Output the (x, y) coordinate of the center of the cell containing the given text.  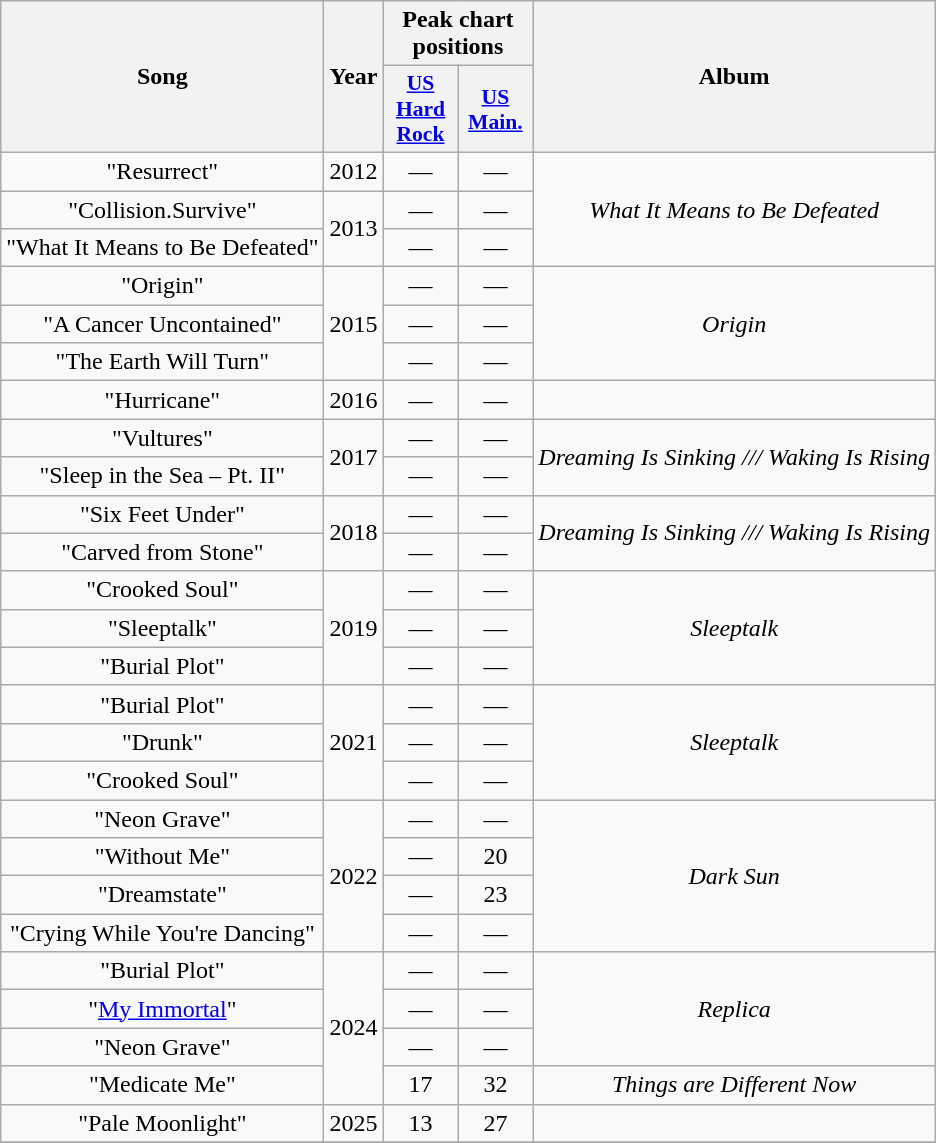
13 (420, 1123)
2013 (354, 228)
"Pale Moonlight" (162, 1123)
"Resurrect" (162, 171)
"Hurricane" (162, 400)
2024 (354, 1028)
Peak chart positions (458, 34)
Album (734, 77)
Year (354, 77)
What It Means to Be Defeated (734, 209)
2021 (354, 742)
"Medicate Me" (162, 1085)
"The Earth Will Turn" (162, 362)
"Dreamstate" (162, 895)
20 (496, 857)
"Drunk" (162, 742)
Dark Sun (734, 876)
"Carved from Stone" (162, 552)
32 (496, 1085)
USMain. (496, 110)
"Sleeptalk" (162, 628)
17 (420, 1085)
Song (162, 77)
27 (496, 1123)
Things are Different Now (734, 1085)
"Origin" (162, 286)
2015 (354, 324)
"Sleep in the Sea – Pt. II" (162, 476)
Replica (734, 1009)
Origin (734, 324)
2016 (354, 400)
2019 (354, 628)
"Collision.Survive" (162, 209)
2012 (354, 171)
"Six Feet Under" (162, 514)
2022 (354, 876)
USHard Rock (420, 110)
"My Immortal" (162, 1009)
"Crying While You're Dancing" (162, 933)
2018 (354, 533)
2017 (354, 457)
23 (496, 895)
"Without Me" (162, 857)
2025 (354, 1123)
"A Cancer Uncontained" (162, 324)
"What It Means to Be Defeated" (162, 248)
"Vultures" (162, 438)
